Extract the [X, Y] coordinate from the center of the cell holding the provided text.  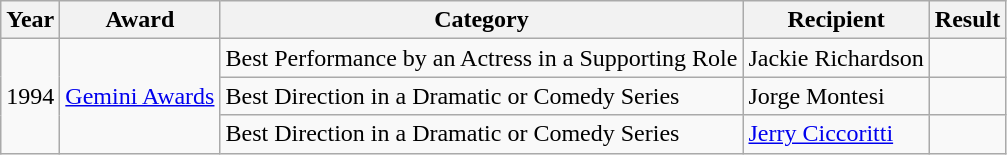
1994 [30, 96]
Award [140, 20]
Jerry Ciccoritti [836, 134]
Jorge Montesi [836, 96]
Recipient [836, 20]
Year [30, 20]
Gemini Awards [140, 96]
Jackie Richardson [836, 58]
Category [482, 20]
Result [967, 20]
Best Performance by an Actress in a Supporting Role [482, 58]
